Scan for the cell matching the given text and deliver its [X, Y] coordinate at center. 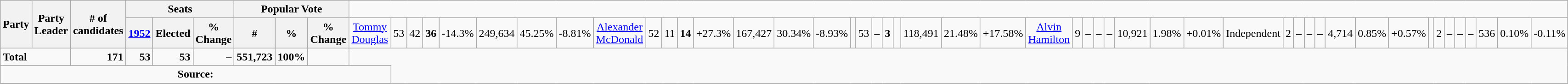
551,723 [254, 57]
# ofcandidates [98, 24]
Source: [196, 74]
45.25% [536, 33]
36 [431, 33]
% [291, 33]
Alexander McDonald [620, 33]
-8.93% [832, 33]
3 [887, 33]
4,714 [1340, 33]
30.34% [794, 33]
-8.81% [575, 33]
1.98% [1167, 33]
-0.11% [1550, 33]
+27.3% [714, 33]
+17.58% [1003, 33]
Party Leader [51, 24]
Seats [180, 9]
21.48% [961, 33]
52 [654, 33]
11 [670, 33]
# [254, 33]
Total [36, 57]
9 [1077, 33]
249,634 [497, 33]
167,427 [754, 33]
Alvin Hamilton [1049, 33]
0.10% [1515, 33]
118,491 [921, 33]
171 [98, 57]
-14.3% [457, 33]
100% [291, 57]
Party [16, 24]
14 [685, 33]
+0.57% [1409, 33]
Elected [173, 33]
1952 [140, 33]
Popular Vote [292, 9]
Tommy Douglas [370, 33]
+0.01% [1203, 33]
536 [1487, 33]
42 [415, 33]
Independent [1253, 33]
0.85% [1372, 33]
10,921 [1133, 33]
